Provide the (X, Y) coordinate of the cell's center where the given text is located.  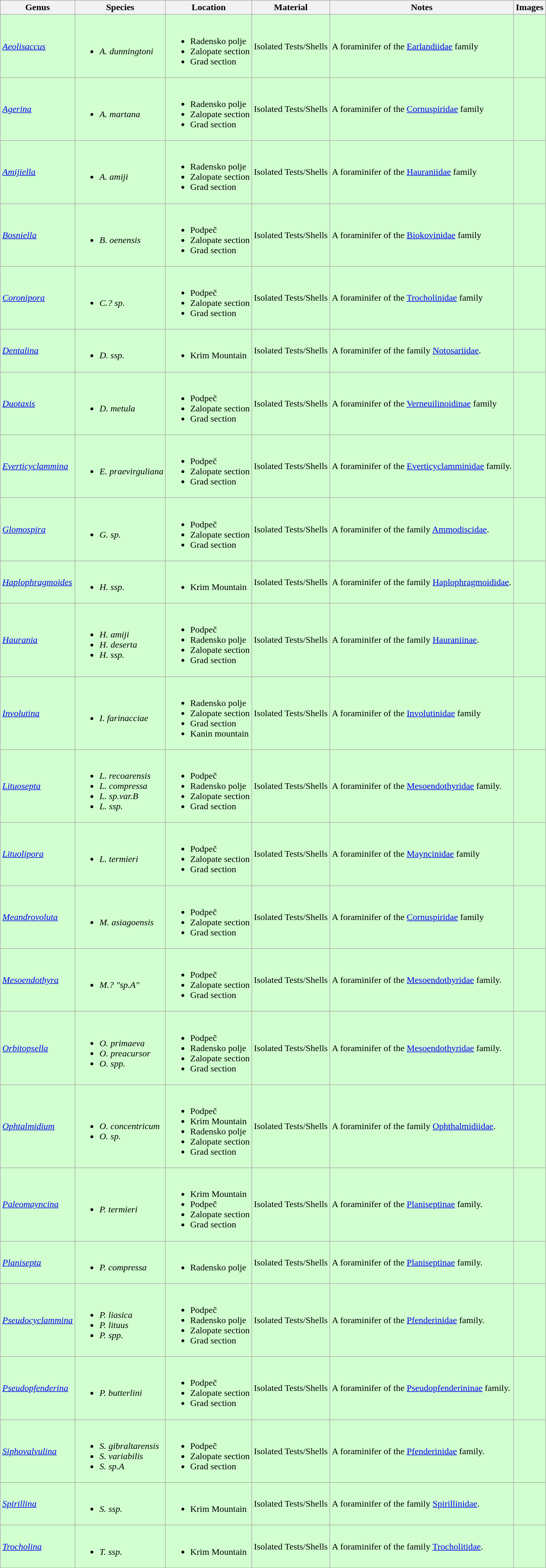
Pseudocyclammina (38, 1320)
Glomospira (38, 529)
L. termieri (120, 854)
P. termieri (120, 1204)
Location (209, 8)
M. asiagoensis (120, 917)
A foraminifer of the Trocholinidae family (422, 298)
G. sp. (120, 529)
Everticyclammina (38, 466)
Radensko poljeZalopate sectionGrad sectionKanin mountain (209, 713)
Involutina (38, 713)
Genus (38, 8)
A foraminifer of the Everticyclamminidae family. (422, 466)
Planisepta (38, 1262)
H. amijiH. desertaH. ssp. (120, 640)
A foraminifer of the Biokovinidae family (422, 235)
P. liasicaP. lituusP. spp. (120, 1320)
A foraminifer of the Mayncinidae family (422, 854)
M.? "sp.A" (120, 980)
Duotaxis (38, 403)
E. praevirguliana (120, 466)
A foraminifer of the family Ammodiscidae. (422, 529)
Notes (422, 8)
T. ssp. (120, 1546)
A foraminifer of the family Ophthalmidiidae. (422, 1126)
A foraminifer of the Earlandiidae family (422, 46)
Haplophragmoides (38, 582)
Pseudopfenderina (38, 1388)
Siphovalvulina (38, 1451)
A foraminifer of the Pseudopfenderininae family. (422, 1388)
S. ssp. (120, 1504)
Orbitopsella (38, 1048)
Lituolipora (38, 854)
P. compressa (120, 1262)
A. dunningtoni (120, 46)
A foraminifer of the family Haplophragmoididae. (422, 582)
L. recoarensisL. compressaL. sp.var.BL. ssp. (120, 786)
O. concentricumO. sp. (120, 1126)
I. farinacciae (120, 713)
Bosniella (38, 235)
Haurania (38, 640)
Trocholina (38, 1546)
D. metula (120, 403)
A. amiji (120, 172)
S. gibraltarensisS. variabilisS. sp.A (120, 1451)
Dentalina (38, 350)
Species (120, 8)
B. oenensis (120, 235)
Amijiella (38, 172)
Aeolisaccus (38, 46)
Mesoendothyra (38, 980)
Radensko polje (209, 1262)
Krim MountainPodpečZalopate sectionGrad section (209, 1204)
A foraminifer of the Involutinidae family (422, 713)
PodpečKrim MountainRadensko poljeZalopate sectionGrad section (209, 1126)
Spirillina (38, 1504)
Coronipora (38, 298)
Material (291, 8)
D. ssp. (120, 350)
C.? sp. (120, 298)
A foraminifer of the family Hauraniinae. (422, 640)
Lituosepta (38, 786)
Paleomayncina (38, 1204)
O. primaevaO. preacursorO. spp. (120, 1048)
H. ssp. (120, 582)
A. martana (120, 109)
Ophtalmidium (38, 1126)
A foraminifer of the family Trocholitidae. (422, 1546)
Meandrovoluta (38, 917)
A foraminifer of the Hauraniidae family (422, 172)
A foraminifer of the family Spirillinidae. (422, 1504)
P. butterlini (120, 1388)
Images (529, 8)
A foraminifer of the Verneuilinoidinae family (422, 403)
A foraminifer of the family Notosariidae. (422, 350)
Agerina (38, 109)
